Provide the (X, Y) coordinate of the cell's center where the given text is located.  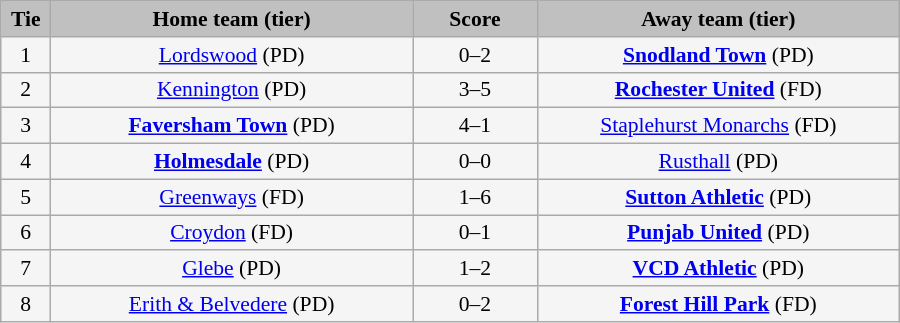
Punjab United (PD) (718, 233)
4–1 (476, 126)
3 (26, 126)
Lordswood (PD) (232, 55)
1–6 (476, 197)
4 (26, 162)
Score (476, 19)
Glebe (PD) (232, 269)
0–0 (476, 162)
3–5 (476, 90)
Away team (tier) (718, 19)
Rochester United (FD) (718, 90)
Rusthall (PD) (718, 162)
Faversham Town (PD) (232, 126)
Croydon (FD) (232, 233)
6 (26, 233)
5 (26, 197)
Snodland Town (PD) (718, 55)
2 (26, 90)
8 (26, 304)
Kennington (PD) (232, 90)
1 (26, 55)
Forest Hill Park (FD) (718, 304)
Holmesdale (PD) (232, 162)
Staplehurst Monarchs (FD) (718, 126)
Sutton Athletic (PD) (718, 197)
Erith & Belvedere (PD) (232, 304)
7 (26, 269)
1–2 (476, 269)
VCD Athletic (PD) (718, 269)
0–1 (476, 233)
Home team (tier) (232, 19)
Tie (26, 19)
Greenways (FD) (232, 197)
